Return the [x, y] coordinate for the center point of the cell that contains the specified text.  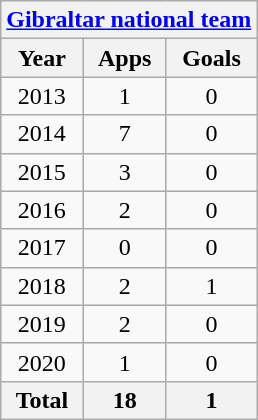
2018 [42, 286]
7 [124, 134]
2013 [42, 96]
2014 [42, 134]
Total [42, 400]
Year [42, 58]
2016 [42, 210]
2019 [42, 324]
2020 [42, 362]
18 [124, 400]
2015 [42, 172]
3 [124, 172]
2017 [42, 248]
Apps [124, 58]
Goals [211, 58]
Gibraltar national team [129, 20]
